Locate the cell with the specified text and output its (X, Y) center coordinate. 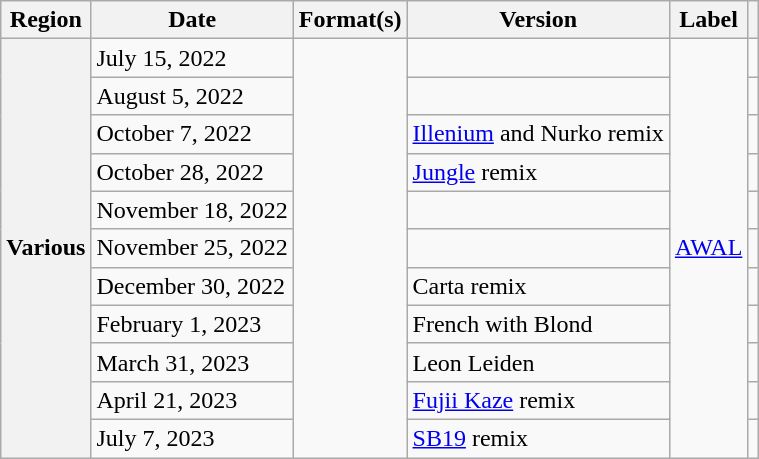
Fujii Kaze remix (538, 400)
Format(s) (350, 20)
Illenium and Nurko remix (538, 134)
Jungle remix (538, 172)
October 7, 2022 (192, 134)
March 31, 2023 (192, 362)
Version (538, 20)
Label (708, 20)
August 5, 2022 (192, 96)
AWAL (708, 248)
December 30, 2022 (192, 286)
July 7, 2023 (192, 438)
Leon Leiden (538, 362)
French with Blond (538, 324)
February 1, 2023 (192, 324)
November 18, 2022 (192, 210)
Region (46, 20)
October 28, 2022 (192, 172)
Various (46, 248)
SB19 remix (538, 438)
Date (192, 20)
Carta remix (538, 286)
November 25, 2022 (192, 248)
July 15, 2022 (192, 58)
April 21, 2023 (192, 400)
